Provide the (X, Y) coordinate of the cell's center where the given text is located.  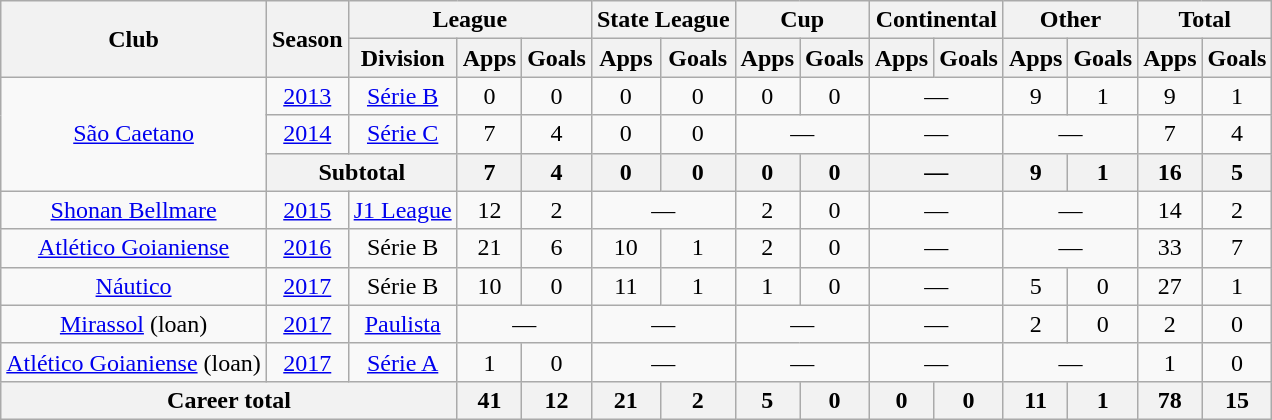
League (470, 20)
27 (1170, 286)
14 (1170, 210)
Total (1205, 20)
6 (557, 248)
State League (663, 20)
São Caetano (134, 134)
78 (1170, 400)
2016 (307, 248)
Other (1070, 20)
J1 League (402, 210)
2015 (307, 210)
Season (307, 39)
Club (134, 39)
2013 (307, 96)
Atlético Goianiense (134, 248)
Division (402, 58)
Série C (402, 134)
Shonan Bellmare (134, 210)
Paulista (402, 324)
2014 (307, 134)
Náutico (134, 286)
Série A (402, 362)
Mirassol (loan) (134, 324)
41 (489, 400)
16 (1170, 172)
Career total (229, 400)
Subtotal (362, 172)
Atlético Goianiense (loan) (134, 362)
33 (1170, 248)
15 (1237, 400)
Continental (936, 20)
Cup (802, 20)
